Return the (X, Y) coordinate for the center point of the cell that contains the specified text.  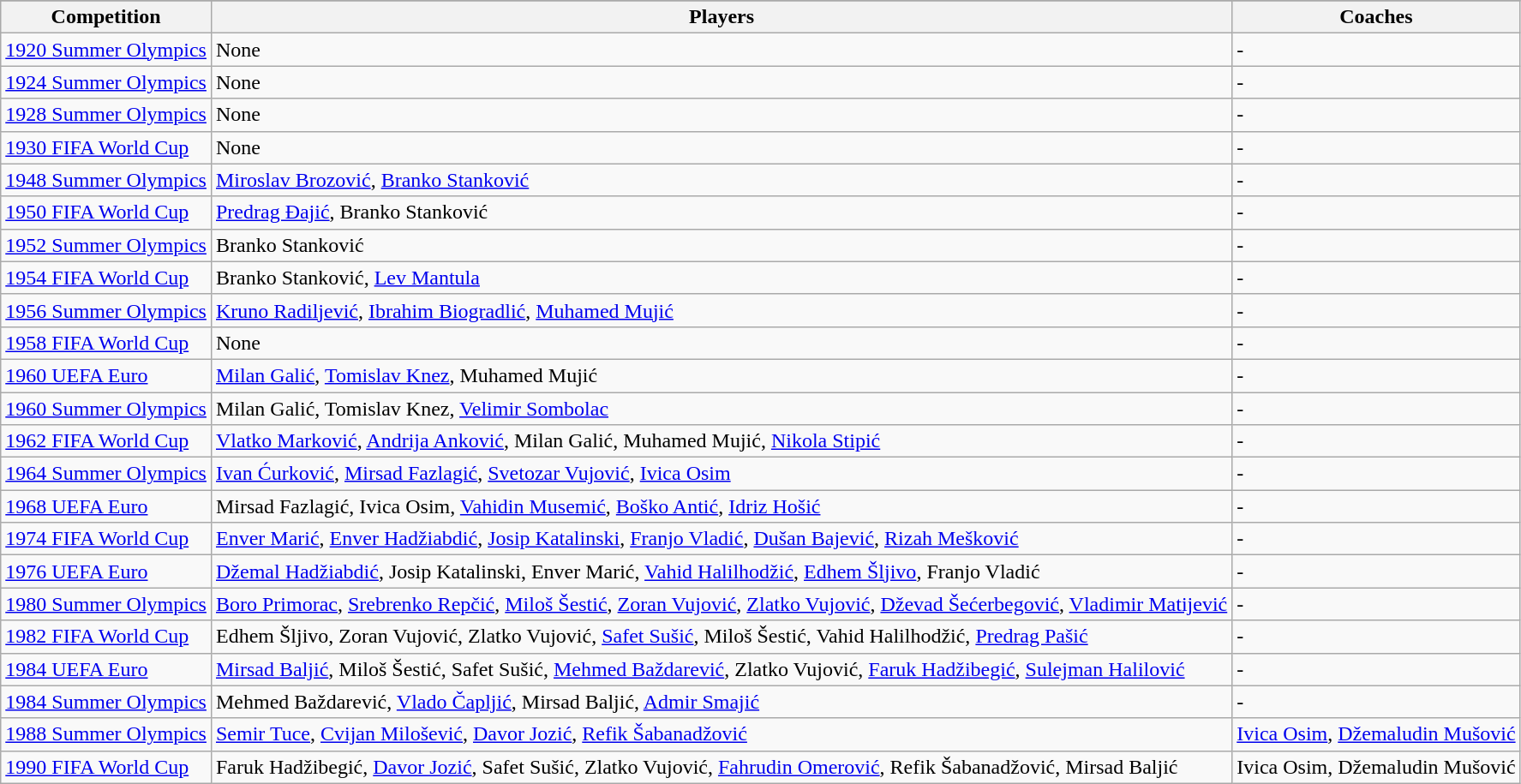
1958 FIFA World Cup (106, 343)
1960 UEFA Euro (106, 375)
Kruno Radiljević, Ibrahim Biogradlić, Muhamed Mujić (722, 310)
Mehmed Baždarević, Vlado Čapljić, Mirsad Baljić, Admir Smajić (722, 702)
1952 Summer Olympics (106, 245)
Players (722, 17)
Miroslav Brozović, Branko Stanković (722, 180)
1984 Summer Olympics (106, 702)
1976 UEFA Euro (106, 572)
Milan Galić, Tomislav Knez, Velimir Sombolac (722, 409)
1950 FIFA World Cup (106, 212)
Branko Stanković, Lev Mantula (722, 278)
1980 Summer Olympics (106, 604)
Milan Galić, Tomislav Knez, Muhamed Mujić (722, 375)
Predrag Đajić, Branko Stanković (722, 212)
1962 FIFA World Cup (106, 441)
1928 Summer Olympics (106, 115)
1948 Summer Olympics (106, 180)
1956 Summer Olympics (106, 310)
1930 FIFA World Cup (106, 147)
Mirsad Fazlagić, Ivica Osim, Vahidin Musemić, Boško Antić, Idriz Hošić (722, 506)
Coaches (1376, 17)
Faruk Hadžibegić, Davor Jozić, Safet Sušić, Zlatko Vujović, Fahrudin Omerović, Refik Šabanadžović, Mirsad Baljić (722, 767)
1924 Summer Olympics (106, 82)
1964 Summer Olympics (106, 474)
1982 FIFA World Cup (106, 637)
Semir Tuce, Cvijan Milošević, Davor Jozić, Refik Šabanadžović (722, 734)
Ivan Ćurković, Mirsad Fazlagić, Svetozar Vujović, Ivica Osim (722, 474)
Mirsad Baljić, Miloš Šestić, Safet Sušić, Mehmed Baždarević, Zlatko Vujović, Faruk Hadžibegić, Sulejman Halilović (722, 669)
Boro Primorac, Srebrenko Repčić, Miloš Šestić, Zoran Vujović, Zlatko Vujović, Dževad Šećerbegović, Vladimir Matijević (722, 604)
1954 FIFA World Cup (106, 278)
Edhem Šljivo, Zoran Vujović, Zlatko Vujović, Safet Sušić, Miloš Šestić, Vahid Halilhodžić, Predrag Pašić (722, 637)
1974 FIFA World Cup (106, 539)
Competition (106, 17)
1984 UEFA Euro (106, 669)
Branko Stanković (722, 245)
1920 Summer Olympics (106, 50)
1968 UEFA Euro (106, 506)
Vlatko Marković, Andrija Anković, Milan Galić, Muhamed Mujić, Nikola Stipić (722, 441)
1990 FIFA World Cup (106, 767)
1988 Summer Olympics (106, 734)
1960 Summer Olympics (106, 409)
Enver Marić, Enver Hadžiabdić, Josip Katalinski, Franjo Vladić, Dušan Bajević, Rizah Mešković (722, 539)
Džemal Hadžiabdić, Josip Katalinski, Enver Marić, Vahid Halilhodžić, Edhem Šljivo, Franjo Vladić (722, 572)
